Find where the given text appears and provide that cell's center as [X, Y] coordinate. 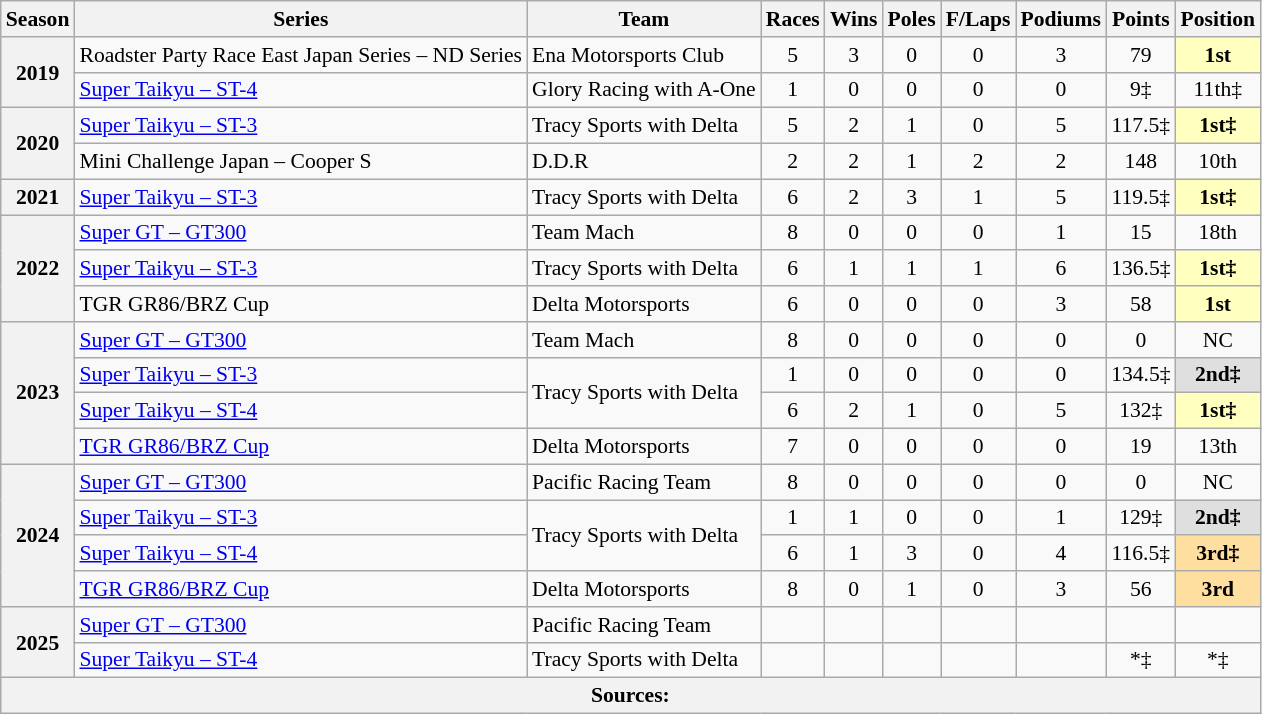
13th [1218, 447]
Points [1140, 19]
Ena Motorsports Club [644, 55]
134.5‡ [1140, 375]
2023 [38, 393]
2025 [38, 642]
Wins [854, 19]
Sources: [630, 696]
18th [1218, 233]
56 [1140, 589]
132‡ [1140, 411]
Glory Racing with A-One [644, 90]
2024 [38, 535]
19 [1140, 447]
148 [1140, 162]
10th [1218, 162]
15 [1140, 233]
2020 [38, 144]
Series [300, 19]
7 [793, 447]
Position [1218, 19]
Team [644, 19]
117.5‡ [1140, 126]
2021 [38, 197]
116.5‡ [1140, 554]
Podiums [1062, 19]
Poles [912, 19]
Mini Challenge Japan – Cooper S [300, 162]
Races [793, 19]
58 [1140, 304]
2022 [38, 268]
119.5‡ [1140, 197]
79 [1140, 55]
3rd‡ [1218, 554]
11th‡ [1218, 90]
9‡ [1140, 90]
129‡ [1140, 518]
F/Laps [978, 19]
2019 [38, 72]
D.D.R [644, 162]
Roadster Party Race East Japan Series – ND Series [300, 55]
Season [38, 19]
3rd [1218, 589]
136.5‡ [1140, 269]
4 [1062, 554]
